Find where the given text appears and provide that cell's center as [X, Y] coordinate. 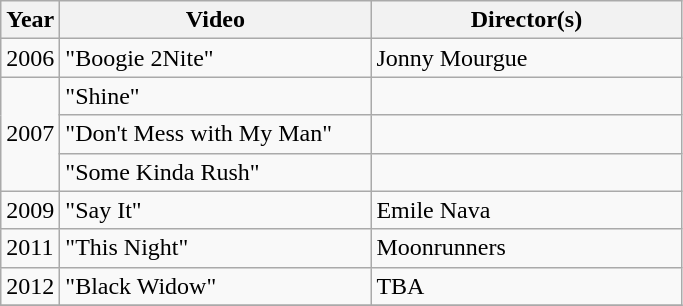
Director(s) [526, 20]
Jonny Mourgue [526, 58]
"Don't Mess with My Man" [216, 134]
"Boogie 2Nite" [216, 58]
2012 [30, 286]
TBA [526, 286]
Moonrunners [526, 248]
"Black Widow" [216, 286]
Year [30, 20]
Video [216, 20]
"Some Kinda Rush" [216, 172]
"Shine" [216, 96]
"Say It" [216, 210]
2006 [30, 58]
2009 [30, 210]
Emile Nava [526, 210]
2007 [30, 134]
2011 [30, 248]
"This Night" [216, 248]
